Output the (x, y) coordinate of the center of the cell containing the given text.  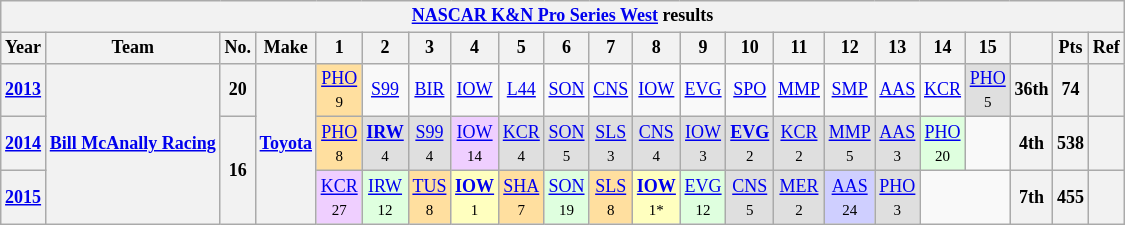
KCR (943, 90)
AAS3 (898, 144)
Pts (1071, 48)
IOW14 (475, 144)
1 (339, 48)
SPO (750, 90)
Team (132, 48)
Toyota (286, 144)
7th (1032, 197)
IRW4 (385, 144)
Make (286, 48)
Ref (1106, 48)
74 (1071, 90)
2013 (24, 90)
MMP5 (850, 144)
SON (566, 90)
EVG (703, 90)
538 (1071, 144)
13 (898, 48)
4 (475, 48)
6 (566, 48)
No. (238, 48)
CNS5 (750, 197)
36th (1032, 90)
Year (24, 48)
SLS3 (611, 144)
IOW1* (657, 197)
S99 (385, 90)
IRW12 (385, 197)
L44 (521, 90)
EVG2 (750, 144)
SLS8 (611, 197)
EVG12 (703, 197)
PHO3 (898, 197)
IOW1 (475, 197)
CNS4 (657, 144)
BIR (430, 90)
IOW3 (703, 144)
SHA7 (521, 197)
CNS (611, 90)
MMP (800, 90)
5 (521, 48)
4th (1032, 144)
15 (988, 48)
PHO8 (339, 144)
S994 (430, 144)
NASCAR K&N Pro Series West results (562, 16)
SMP (850, 90)
AAS24 (850, 197)
2015 (24, 197)
SON19 (566, 197)
8 (657, 48)
16 (238, 170)
11 (800, 48)
PHO9 (339, 90)
KCR4 (521, 144)
7 (611, 48)
PHO20 (943, 144)
PHO5 (988, 90)
455 (1071, 197)
SON5 (566, 144)
10 (750, 48)
3 (430, 48)
2 (385, 48)
AAS (898, 90)
12 (850, 48)
14 (943, 48)
KCR2 (800, 144)
TUS8 (430, 197)
MER2 (800, 197)
Bill McAnally Racing (132, 144)
9 (703, 48)
20 (238, 90)
KCR27 (339, 197)
2014 (24, 144)
